Capture the cell that displays the provided text and extract its (x, y) central coordinate. 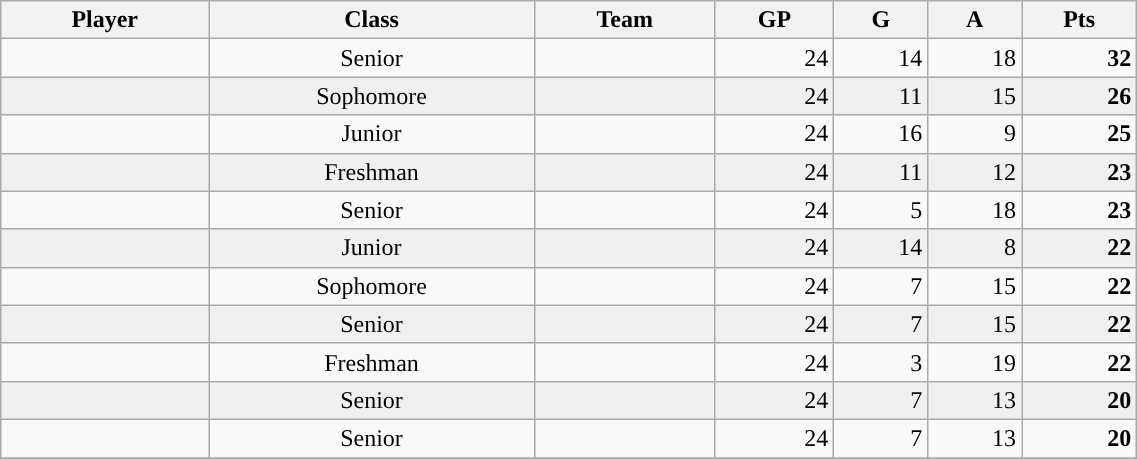
8 (975, 248)
16 (881, 134)
12 (975, 172)
Player (105, 20)
GP (774, 20)
Pts (1080, 20)
A (975, 20)
25 (1080, 134)
9 (975, 134)
19 (975, 362)
32 (1080, 58)
G (881, 20)
5 (881, 210)
Team (624, 20)
26 (1080, 96)
3 (881, 362)
Class (372, 20)
